From the cell containing the given text, extract its center point as (x, y) coordinate. 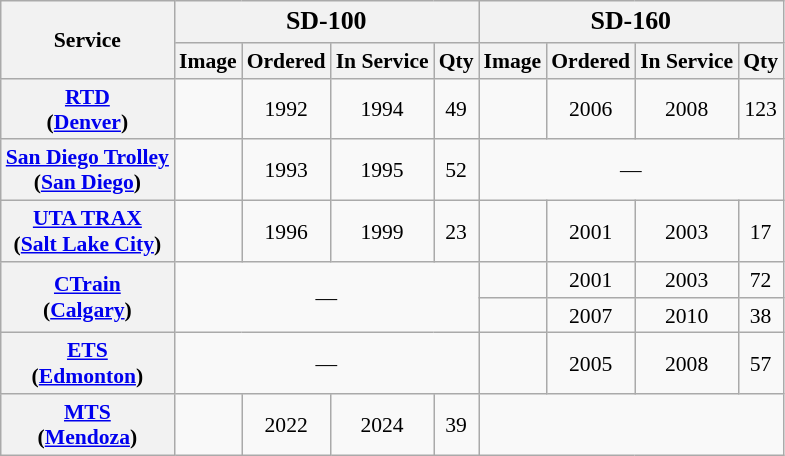
2010 (686, 316)
72 (760, 280)
RTD(Denver) (88, 110)
1996 (286, 232)
2007 (590, 316)
2024 (382, 424)
39 (456, 424)
Service (88, 40)
49 (456, 110)
SD-160 (632, 22)
2005 (590, 364)
1999 (382, 232)
52 (456, 170)
2022 (286, 424)
38 (760, 316)
SD-100 (326, 22)
57 (760, 364)
123 (760, 110)
1992 (286, 110)
MTS(Mendoza) (88, 424)
1995 (382, 170)
ETS(Edmonton) (88, 364)
San Diego Trolley(San Diego) (88, 170)
23 (456, 232)
2006 (590, 110)
UTA TRAX(Salt Lake City) (88, 232)
17 (760, 232)
1994 (382, 110)
1993 (286, 170)
CTrain(Calgary) (88, 298)
